Capture the cell that displays the provided text and extract its [X, Y] central coordinate. 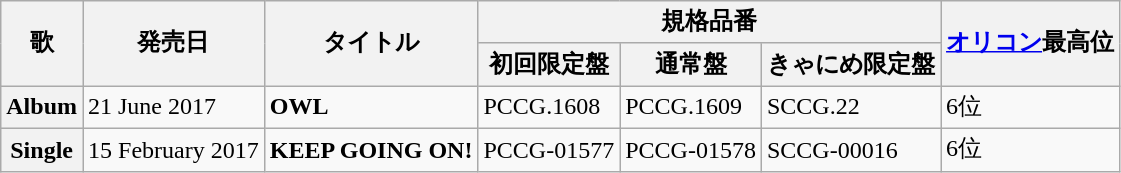
オリコン最高位 [1030, 44]
規格品番 [710, 22]
通常盤 [691, 64]
PCCG.1608 [549, 108]
発売日 [173, 44]
Single [42, 150]
きゃにめ限定盤 [850, 64]
タイトル [371, 44]
歌 [42, 44]
初回限定盤 [549, 64]
PCCG-01578 [691, 150]
15 February 2017 [173, 150]
SCCG-00016 [850, 150]
SCCG.22 [850, 108]
OWL [371, 108]
KEEP GOING ON! [371, 150]
21 June 2017 [173, 108]
PCCG-01577 [549, 150]
PCCG.1609 [691, 108]
Album [42, 108]
